Output the (x, y) coordinate of the center of the cell containing the given text.  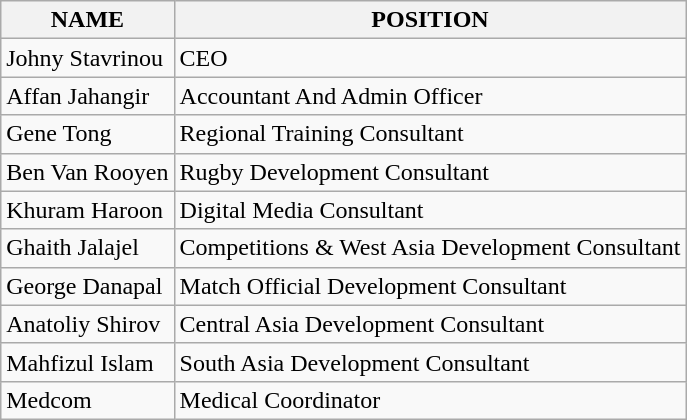
CEO (430, 58)
Rugby Development Consultant (430, 172)
George Danapal (88, 286)
Gene Tong (88, 134)
POSITION (430, 20)
Medical Coordinator (430, 400)
Digital Media Consultant (430, 210)
Regional Training Consultant (430, 134)
Ben Van Rooyen (88, 172)
South Asia Development Consultant (430, 362)
Accountant And Admin Officer (430, 96)
Competitions & West Asia Development Consultant (430, 248)
Mahfizul Islam (88, 362)
Medcom (88, 400)
NAME (88, 20)
Match Official Development Consultant (430, 286)
Ghaith Jalajel (88, 248)
Khuram Haroon (88, 210)
Anatoliy Shirov (88, 324)
Central Asia Development Consultant (430, 324)
Johny Stavrinou (88, 58)
Affan Jahangir (88, 96)
